From the cell containing the given text, extract its center point as [x, y] coordinate. 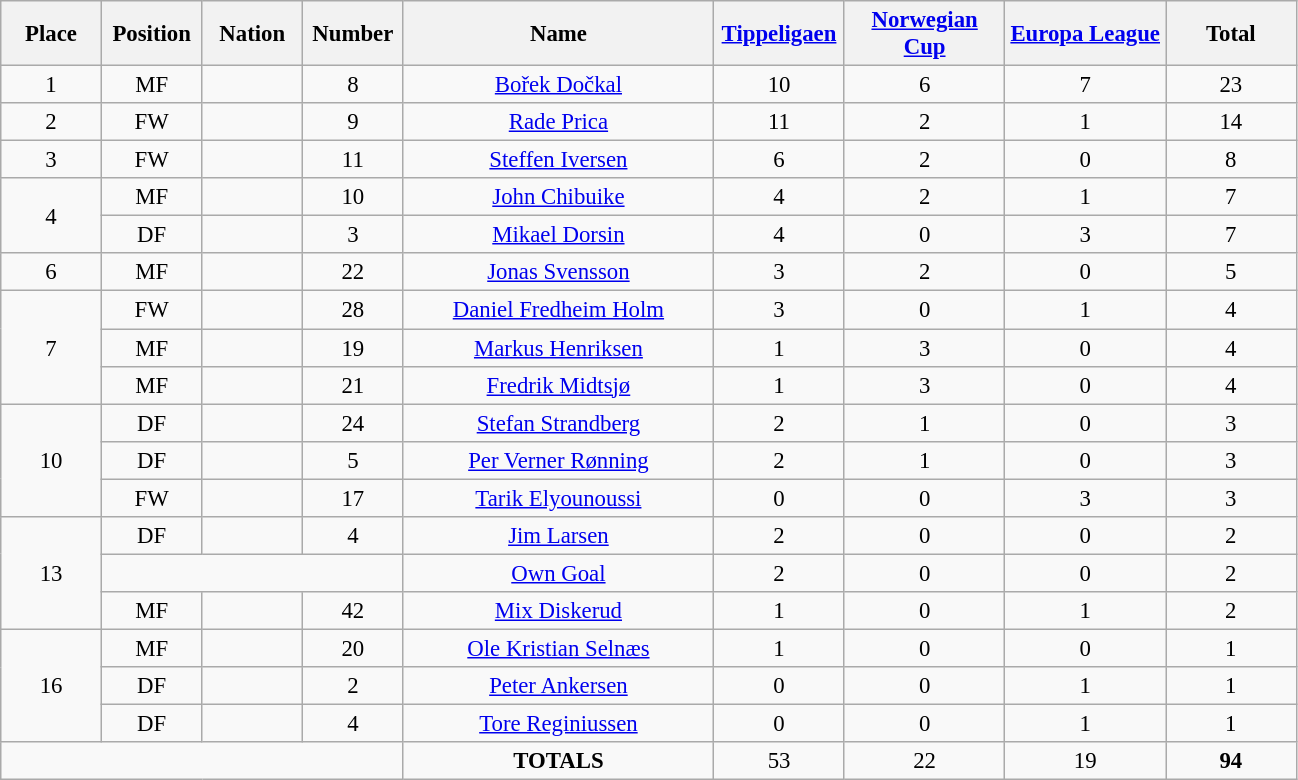
John Chibuike [558, 197]
Jonas Svensson [558, 273]
Jim Larsen [558, 536]
Mikael Dorsin [558, 235]
Stefan Strandberg [558, 423]
16 [52, 686]
94 [1232, 761]
23 [1232, 85]
Total [1232, 34]
53 [780, 761]
Tippeligaen [780, 34]
Markus Henriksen [558, 348]
Daniel Fredheim Holm [558, 310]
Position [152, 34]
Fredrik Midtsjø [558, 385]
Tore Reginiussen [558, 724]
17 [354, 498]
13 [52, 574]
20 [354, 648]
Number [354, 34]
Peter Ankersen [558, 686]
24 [354, 423]
Own Goal [558, 573]
14 [1232, 122]
Per Verner Rønning [558, 460]
Tarik Elyounoussi [558, 498]
42 [354, 611]
TOTALS [558, 761]
Bořek Dočkal [558, 85]
Nation [252, 34]
28 [354, 310]
Norwegian Cup [924, 34]
21 [354, 385]
Place [52, 34]
Rade Prica [558, 122]
Mix Diskerud [558, 611]
Ole Kristian Selnæs [558, 648]
Europa League [1086, 34]
9 [354, 122]
Steffen Iversen [558, 160]
Name [558, 34]
